Determine the (x, y) coordinate at the center of the cell enclosing the given text.  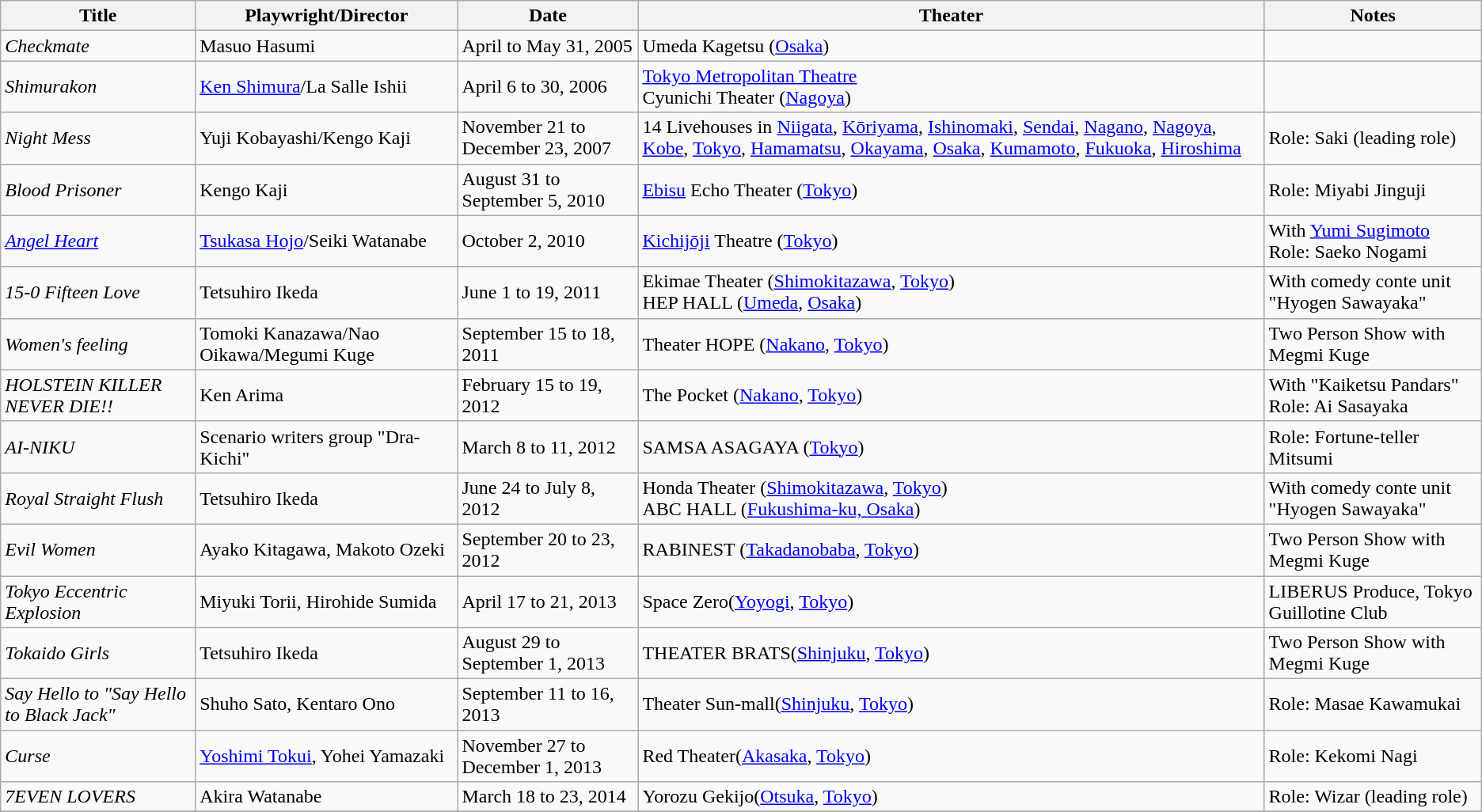
Honda Theater (Shimokitazawa, Tokyo)ABC HALL (Fukushima-ku, Osaka) (952, 499)
Blood Prisoner (98, 190)
THEATER BRATS(Shinjuku, Tokyo) (952, 654)
March 18 to 23, 2014 (548, 797)
With "Kaiketsu Pandars"Role: Ai Sasayaka (1373, 396)
Evil Women (98, 549)
AI-NIKU (98, 446)
Miyuki Torii, Hirohide Sumida (326, 601)
Theater HOPE (Nakano, Tokyo) (952, 343)
Curse (98, 757)
Theater (952, 16)
RABINEST (Takadanobaba, Tokyo) (952, 549)
Angel Heart (98, 241)
Red Theater(Akasaka, Tokyo) (952, 757)
Umeda Kagetsu (Osaka) (952, 46)
November 27 to December 1, 2013 (548, 757)
February 15 to 19, 2012 (548, 396)
Women's feeling (98, 343)
Notes (1373, 16)
Ken Shimura/La Salle Ishii (326, 87)
Kichijōji Theatre (Tokyo) (952, 241)
Akira Watanabe (326, 797)
Masuo Hasumi (326, 46)
Yuji Kobayashi/Kengo Kaji (326, 138)
April to May 31, 2005 (548, 46)
Yorozu Gekijo(Otsuka, Tokyo) (952, 797)
June 24 to July 8, 2012 (548, 499)
October 2, 2010 (548, 241)
Space Zero(Yoyogi, Tokyo) (952, 601)
Date (548, 16)
Role: Kekomi Nagi (1373, 757)
September 11 to 16, 2013 (548, 704)
Checkmate (98, 46)
Tokyo Metropolitan TheatreCyunichi Theater (Nagoya) (952, 87)
November 21 to December 23, 2007 (548, 138)
Ebisu Echo Theater (Tokyo) (952, 190)
Kengo Kaji (326, 190)
With Yumi SugimotoRole: Saeko Nogami (1373, 241)
Role: Fortune-teller Mitsumi (1373, 446)
Tomoki Kanazawa/Nao Oikawa/Megumi Kuge (326, 343)
August 31 to September 5, 2010 (548, 190)
Royal Straight Flush (98, 499)
15-0 Fifteen Love (98, 293)
Theater Sun-mall(Shinjuku, Tokyo) (952, 704)
Say Hello to "Say Hello to Black Jack" (98, 704)
Role: Wizar (leading role) (1373, 797)
Tsukasa Hojo/Seiki Watanabe (326, 241)
LIBERUS Produce, Tokyo Guillotine Club (1373, 601)
Role: Masae Kawamukai (1373, 704)
Ayako Kitagawa, Makoto Ozeki (326, 549)
September 20 to 23, 2012 (548, 549)
Yoshimi Tokui, Yohei Yamazaki (326, 757)
August 29 to September 1, 2013 (548, 654)
Night Mess (98, 138)
Title (98, 16)
March 8 to 11, 2012 (548, 446)
HOLSTEIN KILLER NEVER DIE!! (98, 396)
Ken Arima (326, 396)
Tokyo Eccentric Explosion (98, 601)
Shimurakon (98, 87)
The Pocket (Nakano, Tokyo) (952, 396)
Shuho Sato, Kentaro Ono (326, 704)
April 6 to 30, 2006 (548, 87)
Role: Miyabi Jinguji (1373, 190)
Playwright/Director (326, 16)
Tokaido Girls (98, 654)
Ekimae Theater (Shimokitazawa, Tokyo)HEP HALL (Umeda, Osaka) (952, 293)
7EVEN LOVERS (98, 797)
June 1 to 19, 2011 (548, 293)
14 Livehouses in Niigata, Kōriyama, Ishinomaki, Sendai, Nagano, Nagoya, Kobe, Tokyo, Hamamatsu, Okayama, Osaka, Kumamoto, Fukuoka, Hiroshima (952, 138)
September 15 to 18, 2011 (548, 343)
April 17 to 21, 2013 (548, 601)
SAMSA ASAGAYA (Tokyo) (952, 446)
Scenario writers group "Dra-Kichi" (326, 446)
Role: Saki (leading role) (1373, 138)
